Search for the cell housing the specified text and yield its (x, y) center coordinate. 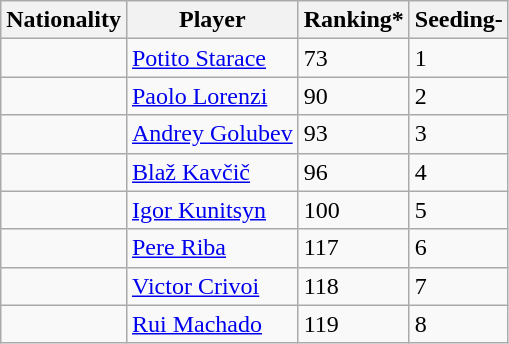
Igor Kunitsyn (212, 210)
Ranking* (354, 20)
Potito Starace (212, 58)
96 (354, 172)
117 (354, 248)
7 (458, 286)
4 (458, 172)
118 (354, 286)
Andrey Golubev (212, 134)
100 (354, 210)
Paolo Lorenzi (212, 96)
Seeding- (458, 20)
Pere Riba (212, 248)
90 (354, 96)
2 (458, 96)
Rui Machado (212, 324)
Nationality (64, 20)
Blaž Kavčič (212, 172)
Player (212, 20)
73 (354, 58)
3 (458, 134)
119 (354, 324)
93 (354, 134)
6 (458, 248)
Victor Crivoi (212, 286)
8 (458, 324)
5 (458, 210)
1 (458, 58)
